Extract the (x, y) coordinate from the center of the cell holding the provided text.  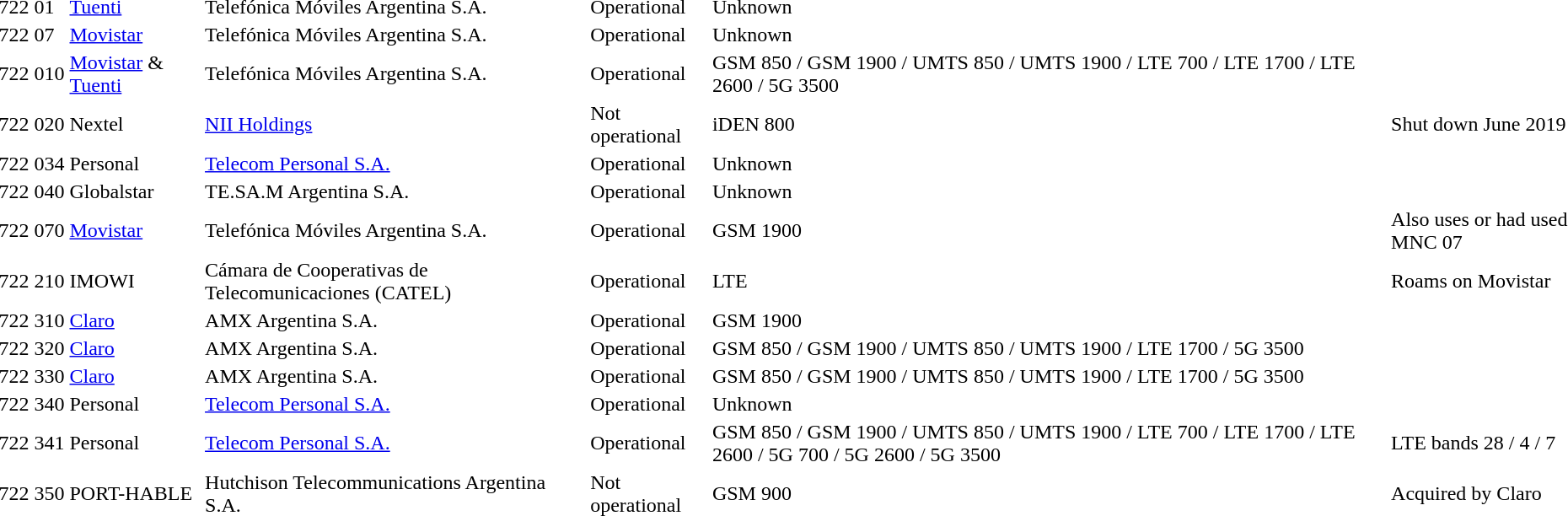
IMOWI (135, 282)
020 (49, 125)
TE.SA.M Argentina S.A. (395, 191)
340 (49, 404)
GSM 850 / GSM 1900 / UMTS 850 / UMTS 1900 / LTE 700 / LTE 1700 / LTE 2600 / 5G 700 / 5G 2600 / 5G 3500 (1049, 443)
GSM 850 / GSM 1900 / UMTS 850 / UMTS 1900 / LTE 700 / LTE 1700 / LTE 2600 / 5G 3500 (1049, 74)
NII Holdings (395, 125)
320 (49, 348)
330 (49, 376)
Nextel (135, 125)
07 (49, 35)
Globalstar (135, 191)
iDEN 800 (1049, 125)
040 (49, 191)
Movistar & Tuenti (135, 74)
341 (49, 443)
034 (49, 164)
010 (49, 74)
LTE (1049, 282)
210 (49, 282)
070 (49, 231)
Cámara de Cooperativas de Telecomunicaciones (CATEL) (395, 282)
Not operational (649, 125)
310 (49, 320)
